Determine the (x, y) coordinate at the center of the cell enclosing the given text.  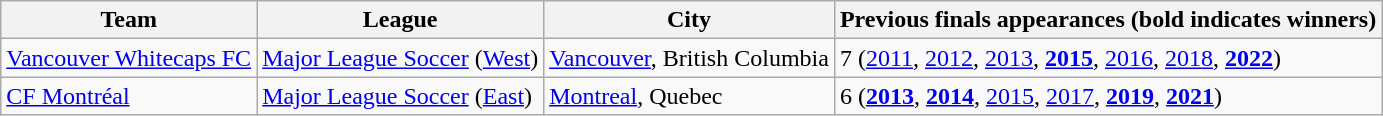
Vancouver, British Columbia (690, 58)
Previous finals appearances (bold indicates winners) (1108, 20)
Vancouver Whitecaps FC (129, 58)
Team (129, 20)
CF Montréal (129, 96)
Major League Soccer (West) (400, 58)
6 (2013, 2014, 2015, 2017, 2019, 2021) (1108, 96)
League (400, 20)
Major League Soccer (East) (400, 96)
7 (2011, 2012, 2013, 2015, 2016, 2018, 2022) (1108, 58)
City (690, 20)
Montreal, Quebec (690, 96)
